For the text-containing cell, return its midpoint in (X, Y) coordinate format. 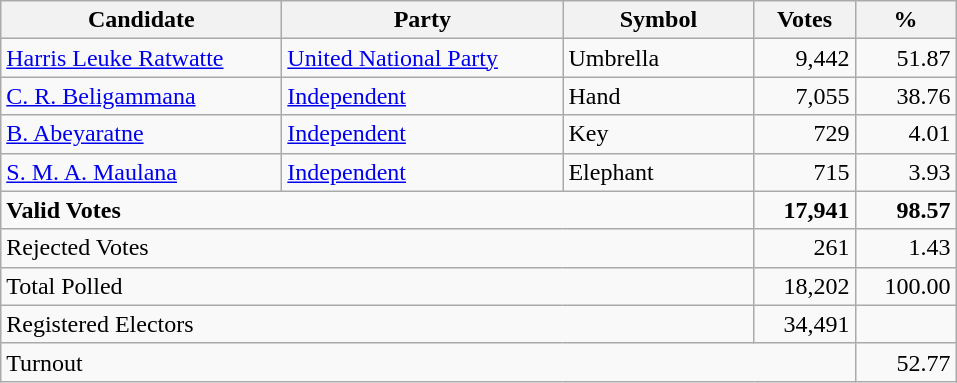
Votes (804, 20)
17,941 (804, 210)
52.77 (906, 362)
Elephant (658, 172)
Hand (658, 96)
98.57 (906, 210)
3.93 (906, 172)
Symbol (658, 20)
4.01 (906, 134)
9,442 (804, 58)
Key (658, 134)
C. R. Beligammana (142, 96)
United National Party (422, 58)
Rejected Votes (378, 248)
715 (804, 172)
729 (804, 134)
S. M. A. Maulana (142, 172)
Party (422, 20)
Turnout (428, 362)
7,055 (804, 96)
34,491 (804, 324)
Umbrella (658, 58)
51.87 (906, 58)
% (906, 20)
Total Polled (378, 286)
B. Abeyaratne (142, 134)
100.00 (906, 286)
Valid Votes (378, 210)
1.43 (906, 248)
Harris Leuke Ratwatte (142, 58)
38.76 (906, 96)
261 (804, 248)
Candidate (142, 20)
18,202 (804, 286)
Registered Electors (378, 324)
